Extract the (x, y) coordinate from the center of the cell holding the provided text.  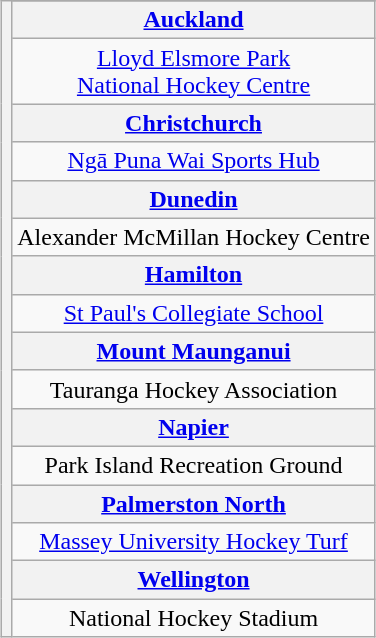
Park Island Recreation Ground (194, 465)
Auckland (194, 20)
Napier (194, 427)
Hamilton (194, 275)
Christchurch (194, 123)
St Paul's Collegiate School (194, 313)
Ngā Puna Wai Sports Hub (194, 161)
Lloyd Elsmore ParkNational Hockey Centre (194, 72)
Dunedin (194, 199)
Tauranga Hockey Association (194, 389)
National Hockey Stadium (194, 618)
Alexander McMillan Hockey Centre (194, 237)
Mount Maunganui (194, 351)
Massey University Hockey Turf (194, 542)
Wellington (194, 580)
Palmerston North (194, 503)
